Return the (x, y) coordinate for the center point of the cell that contains the specified text.  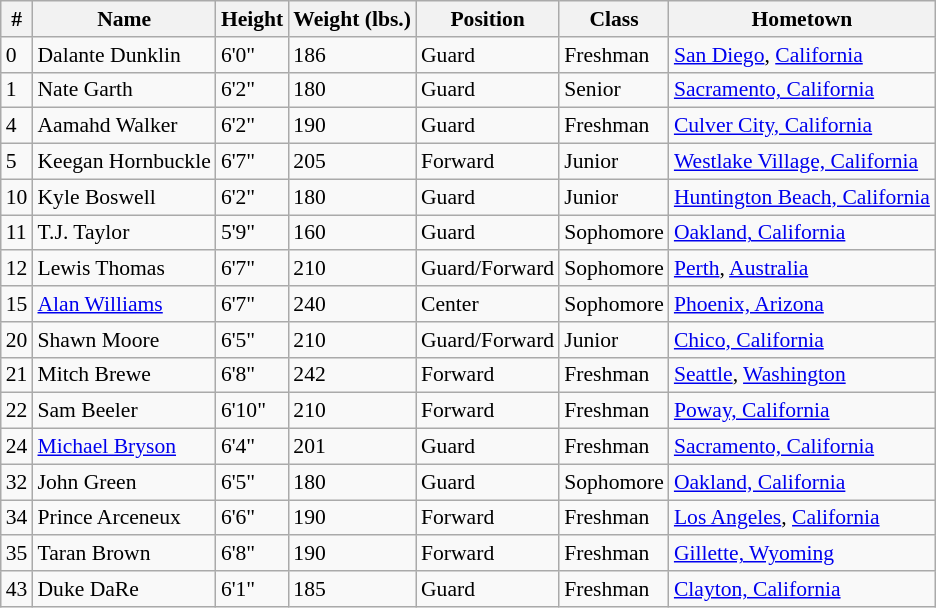
Name (124, 19)
34 (17, 518)
6'4" (252, 447)
Aamahd Walker (124, 126)
San Diego, California (802, 55)
35 (17, 554)
Shawn Moore (124, 340)
10 (17, 197)
Poway, California (802, 411)
Dalante Dunklin (124, 55)
John Green (124, 482)
12 (17, 269)
Prince Arceneux (124, 518)
Westlake Village, California (802, 162)
Seattle, Washington (802, 375)
1 (17, 90)
11 (17, 233)
Position (488, 19)
Chico, California (802, 340)
Phoenix, Arizona (802, 304)
6'6" (252, 518)
Alan Williams (124, 304)
Hometown (802, 19)
Clayton, California (802, 589)
Mitch Brewe (124, 375)
Perth, Australia (802, 269)
6'0" (252, 55)
Los Angeles, California (802, 518)
Height (252, 19)
Center (488, 304)
4 (17, 126)
186 (352, 55)
185 (352, 589)
Lewis Thomas (124, 269)
Class (614, 19)
160 (352, 233)
Michael Bryson (124, 447)
Kyle Boswell (124, 197)
T.J. Taylor (124, 233)
Sam Beeler (124, 411)
Huntington Beach, California (802, 197)
Keegan Hornbuckle (124, 162)
24 (17, 447)
22 (17, 411)
Nate Garth (124, 90)
201 (352, 447)
Gillette, Wyoming (802, 554)
5 (17, 162)
242 (352, 375)
Taran Brown (124, 554)
6'1" (252, 589)
Culver City, California (802, 126)
20 (17, 340)
205 (352, 162)
# (17, 19)
0 (17, 55)
6'10" (252, 411)
Duke DaRe (124, 589)
240 (352, 304)
Weight (lbs.) (352, 19)
5'9" (252, 233)
15 (17, 304)
32 (17, 482)
21 (17, 375)
43 (17, 589)
Senior (614, 90)
